Identify which cell holds the provided text, then report its (X, Y) central coordinate. 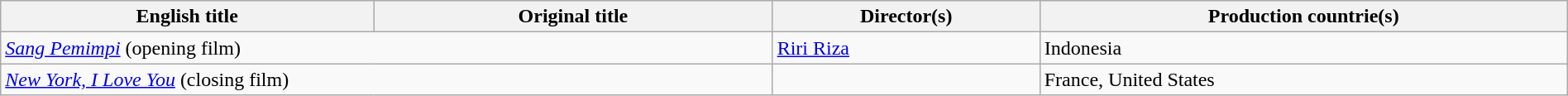
Sang Pemimpi (opening film) (387, 48)
Director(s) (906, 17)
Indonesia (1303, 48)
France, United States (1303, 79)
Production countrie(s) (1303, 17)
New York, I Love You (closing film) (387, 79)
Riri Riza (906, 48)
English title (187, 17)
Original title (573, 17)
